Capture the cell that displays the provided text and extract its [x, y] central coordinate. 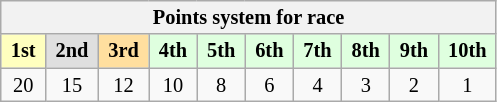
6 [269, 85]
20 [24, 85]
7th [317, 51]
8th [366, 51]
2nd [72, 51]
1st [24, 51]
4th [173, 51]
1 [467, 85]
2 [414, 85]
3rd [123, 51]
10th [467, 51]
12 [123, 85]
4 [317, 85]
10 [173, 85]
Points system for race [249, 17]
6th [269, 51]
9th [414, 51]
3 [366, 85]
15 [72, 85]
5th [221, 51]
8 [221, 85]
